Find where the given text appears and provide that cell's center as [x, y] coordinate. 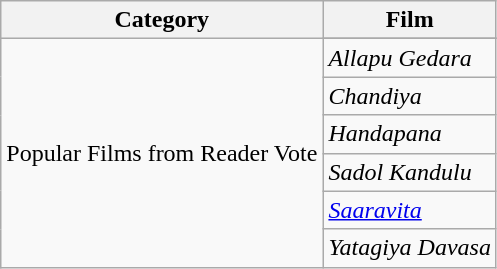
Allapu Gedara [410, 58]
Film [410, 20]
Chandiya [410, 96]
Yatagiya Davasa [410, 248]
Category [162, 20]
Popular Films from Reader Vote [162, 153]
Saaravita [410, 210]
Handapana [410, 134]
Sadol Kandulu [410, 172]
